From the cell containing the given text, extract its center point as [X, Y] coordinate. 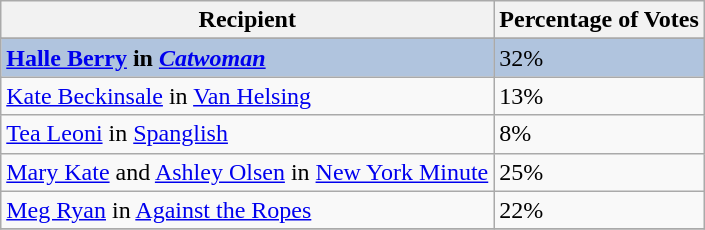
32% [600, 58]
Recipient [248, 20]
Tea Leoni in Spanglish [248, 134]
22% [600, 210]
25% [600, 172]
8% [600, 134]
Mary Kate and Ashley Olsen in New York Minute [248, 172]
Kate Beckinsale in Van Helsing [248, 96]
Halle Berry in Catwoman [248, 58]
Meg Ryan in Against the Ropes [248, 210]
Percentage of Votes [600, 20]
13% [600, 96]
